Locate the cell with the specified text and output its (x, y) center coordinate. 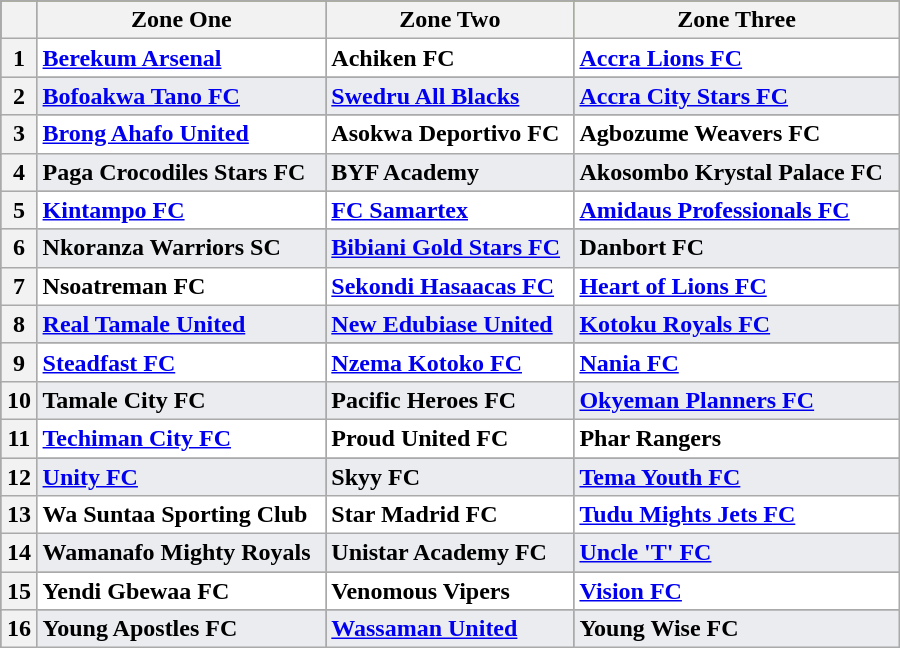
Proud United FC (450, 438)
Young Wise FC (736, 629)
Agbozume Weavers FC (736, 134)
2 (19, 96)
7 (19, 286)
Tamale City FC (182, 400)
Okyeman Planners FC (736, 400)
Achiken FC (450, 58)
Unity FC (182, 477)
Accra City Stars FC (736, 96)
Nania FC (736, 362)
Heart of Lions FC (736, 286)
Bibiani Gold Stars FC (450, 248)
6 (19, 248)
Venomous Vipers (450, 591)
Steadfast FC (182, 362)
Wassaman United (450, 629)
Yendi Gbewaa FC (182, 591)
Bofoakwa Tano FC (182, 96)
Danbort FC (736, 248)
Vision FC (736, 591)
New Edubiase United (450, 324)
Tema Youth FC (736, 477)
1 (19, 58)
Unistar Academy FC (450, 553)
10 (19, 400)
Swedru All Blacks (450, 96)
8 (19, 324)
Paga Crocodiles Stars FC (182, 172)
13 (19, 515)
12 (19, 477)
Accra Lions FC (736, 58)
Zone Two (450, 20)
Tudu Mights Jets FC (736, 515)
15 (19, 591)
5 (19, 210)
Star Madrid FC (450, 515)
4 (19, 172)
Berekum Arsenal (182, 58)
Phar Rangers (736, 438)
Wamanafo Mighty Royals (182, 553)
Akosombo Krystal Palace FC (736, 172)
Sekondi Hasaacas FC (450, 286)
Skyy FC (450, 477)
Kintampo FC (182, 210)
Brong Ahafo United (182, 134)
Pacific Heroes FC (450, 400)
Zone One (182, 20)
BYF Academy (450, 172)
Nzema Kotoko FC (450, 362)
Uncle 'T' FC (736, 553)
Nsoatreman FC (182, 286)
Real Tamale United (182, 324)
Kotoku Royals FC (736, 324)
9 (19, 362)
Young Apostles FC (182, 629)
Wa Suntaa Sporting Club (182, 515)
Amidaus Professionals FC (736, 210)
3 (19, 134)
11 (19, 438)
Zone Three (736, 20)
Asokwa Deportivo FC (450, 134)
Nkoranza Warriors SC (182, 248)
16 (19, 629)
14 (19, 553)
FC Samartex (450, 210)
Techiman City FC (182, 438)
